Return the (X, Y) coordinate for the center point of the cell that contains the specified text.  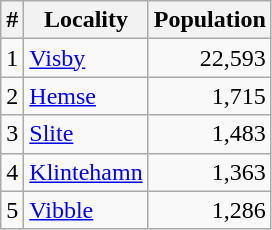
22,593 (210, 58)
2 (12, 96)
Population (210, 20)
1,715 (210, 96)
Locality (86, 20)
Visby (86, 58)
1,286 (210, 210)
5 (12, 210)
Klintehamn (86, 172)
Hemse (86, 96)
4 (12, 172)
1 (12, 58)
Slite (86, 134)
# (12, 20)
3 (12, 134)
1,483 (210, 134)
1,363 (210, 172)
Vibble (86, 210)
